Extract the (x, y) coordinate from the center of the cell holding the provided text.  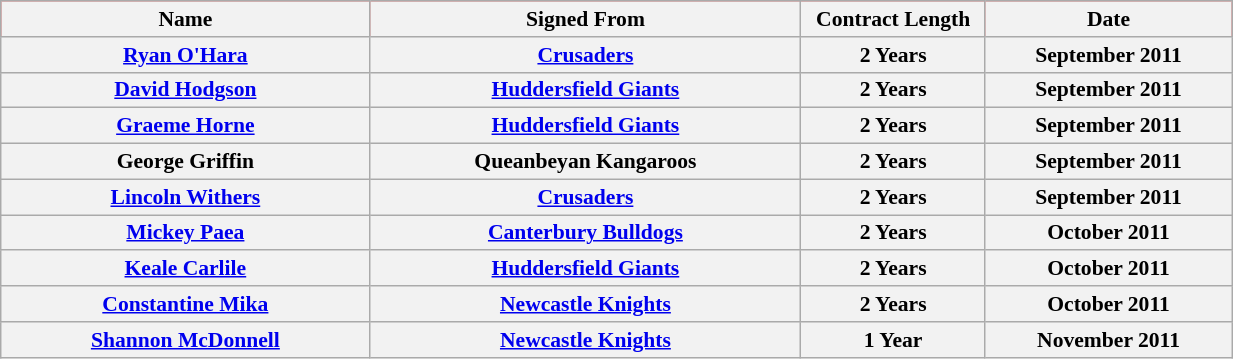
Signed From (586, 19)
Constantine Mika (186, 304)
Queanbeyan Kangaroos (586, 162)
Name (186, 19)
George Griffin (186, 162)
Date (1108, 19)
Contract Length (894, 19)
Shannon McDonnell (186, 340)
Keale Carlile (186, 269)
Graeme Horne (186, 126)
Lincoln Withers (186, 197)
David Hodgson (186, 90)
1 Year (894, 340)
Canterbury Bulldogs (586, 233)
Ryan O'Hara (186, 55)
Mickey Paea (186, 233)
November 2011 (1108, 340)
